Return the [X, Y] coordinate for the center point of the cell that contains the specified text.  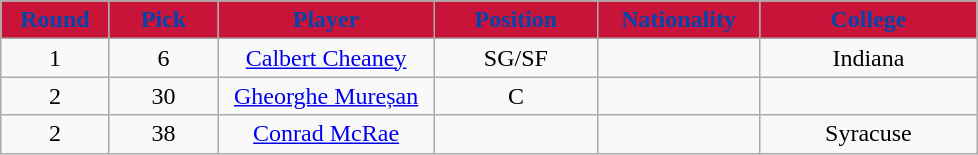
38 [163, 134]
C [516, 96]
Conrad McRae [326, 134]
Syracuse [868, 134]
College [868, 20]
Pick [163, 20]
Indiana [868, 58]
30 [163, 96]
6 [163, 58]
1 [55, 58]
Round [55, 20]
Calbert Cheaney [326, 58]
Position [516, 20]
Player [326, 20]
SG/SF [516, 58]
Gheorghe Mureșan [326, 96]
Nationality [678, 20]
